Locate the cell with the specified text and output its (X, Y) center coordinate. 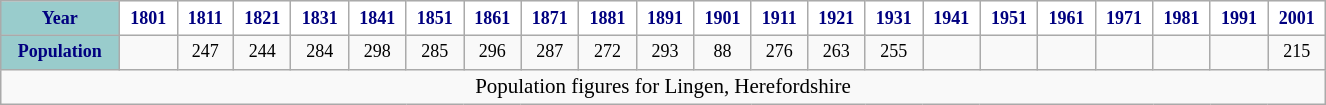
1981 (1182, 18)
287 (550, 52)
276 (779, 52)
1911 (779, 18)
1891 (665, 18)
1901 (723, 18)
296 (493, 52)
Population (60, 52)
1971 (1124, 18)
298 (377, 52)
1931 (894, 18)
284 (320, 52)
1851 (435, 18)
1841 (377, 18)
1871 (550, 18)
1861 (493, 18)
215 (1297, 52)
293 (665, 52)
88 (723, 52)
1811 (205, 18)
1921 (837, 18)
1991 (1239, 18)
1961 (1067, 18)
247 (205, 52)
1951 (1009, 18)
1801 (149, 18)
Population figures for Lingen, Herefordshire (663, 86)
263 (837, 52)
Year (60, 18)
1881 (608, 18)
285 (435, 52)
1941 (952, 18)
255 (894, 52)
244 (262, 52)
1821 (262, 18)
2001 (1297, 18)
1831 (320, 18)
272 (608, 52)
